Detect which cell encompasses the target text, then output its (X, Y) center coordinate. 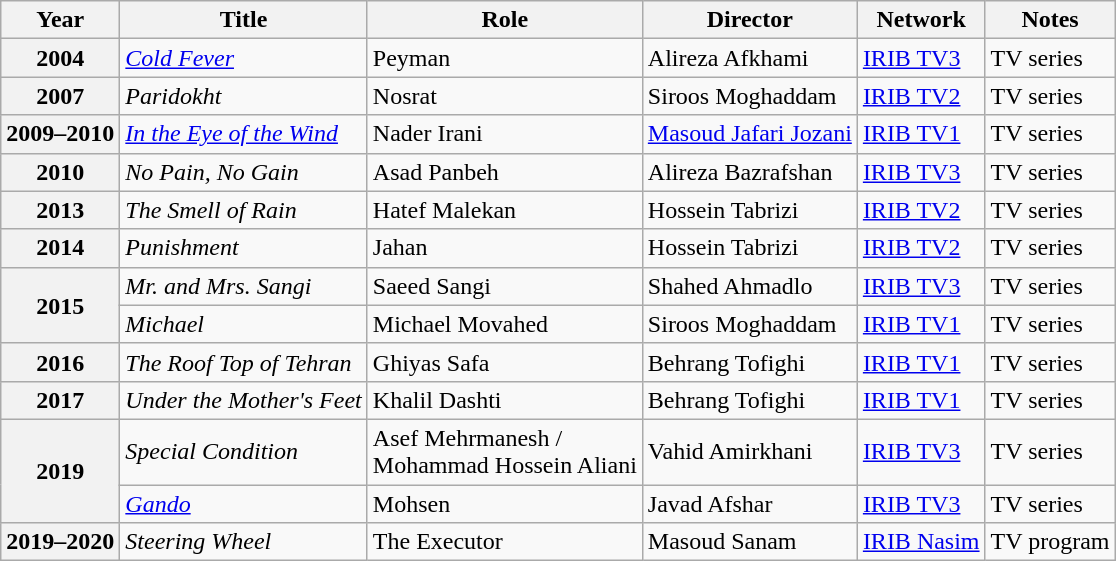
2016 (60, 362)
Peyman (504, 58)
Javad Afshar (750, 503)
Hatef Malekan (504, 210)
2015 (60, 305)
Michael Movahed (504, 324)
2007 (60, 96)
In the Eye of the Wind (244, 134)
The Roof Top of Tehran (244, 362)
Alireza Afkhami (750, 58)
Saeed Sangi (504, 286)
Vahid Amirkhani (750, 452)
TV program (1050, 542)
Cold Fever (244, 58)
Mr. and Mrs. Sangi (244, 286)
Ghiyas Safa (504, 362)
Asad Panbeh (504, 172)
Nosrat (504, 96)
Punishment (244, 248)
Network (921, 20)
Steering Wheel (244, 542)
Asef Mehrmanesh /Mohammad Hossein Aliani (504, 452)
2014 (60, 248)
Director (750, 20)
2013 (60, 210)
Jahan (504, 248)
Role (504, 20)
2019 (60, 470)
Title (244, 20)
2019–2020 (60, 542)
The Smell of Rain (244, 210)
IRIB Nasim (921, 542)
2009–2010 (60, 134)
Paridokht (244, 96)
Year (60, 20)
2017 (60, 400)
2010 (60, 172)
No Pain, No Gain (244, 172)
Notes (1050, 20)
Alireza Bazrafshan (750, 172)
Mohsen (504, 503)
Shahed Ahmadlo (750, 286)
2004 (60, 58)
Special Condition (244, 452)
Under the Mother's Feet (244, 400)
Khalil Dashti (504, 400)
Nader Irani (504, 134)
Gando (244, 503)
Michael (244, 324)
Masoud Jafari Jozani (750, 134)
Masoud Sanam (750, 542)
The Executor (504, 542)
